Capture the cell that displays the provided text and extract its [X, Y] central coordinate. 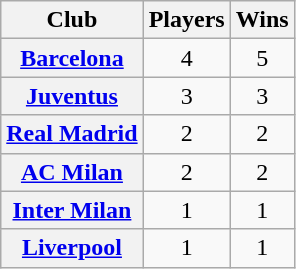
Club [72, 20]
Real Madrid [72, 134]
Players [186, 20]
Juventus [72, 96]
5 [262, 58]
Inter Milan [72, 210]
Liverpool [72, 248]
Wins [262, 20]
Barcelona [72, 58]
4 [186, 58]
AC Milan [72, 172]
